Detect which cell encompasses the target text, then output its (x, y) center coordinate. 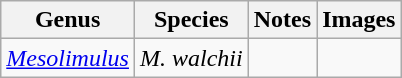
Mesolimulus (68, 58)
M. walchii (191, 58)
Species (191, 20)
Genus (68, 20)
Images (359, 20)
Notes (282, 20)
